Return the [x, y] coordinate for the center point of the cell that contains the specified text.  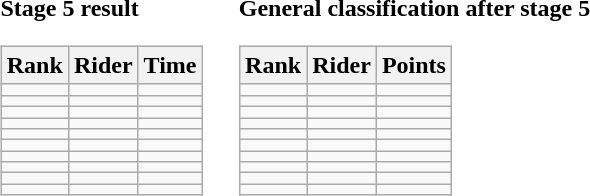
Time [170, 65]
Points [414, 65]
